Detect which cell encompasses the target text, then output its [X, Y] center coordinate. 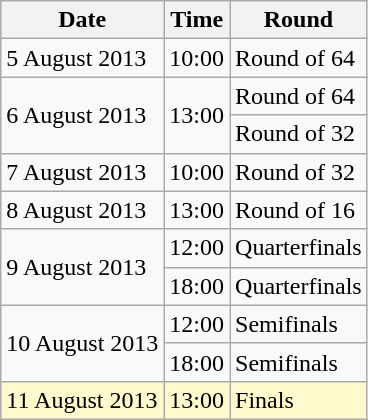
Round of 16 [299, 210]
8 August 2013 [82, 210]
Finals [299, 400]
7 August 2013 [82, 172]
Round [299, 20]
9 August 2013 [82, 267]
6 August 2013 [82, 115]
5 August 2013 [82, 58]
10 August 2013 [82, 343]
Date [82, 20]
11 August 2013 [82, 400]
Time [197, 20]
